Find where the given text appears and provide that cell's center as [x, y] coordinate. 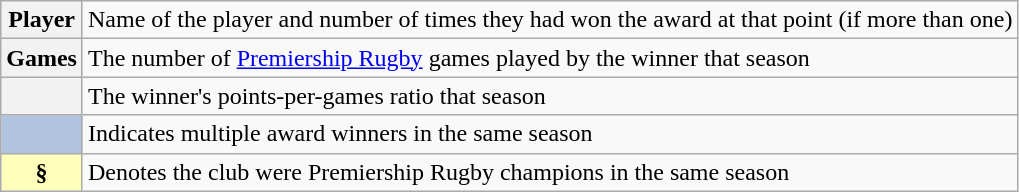
Name of the player and number of times they had won the award at that point (if more than one) [550, 20]
§ [42, 172]
Indicates multiple award winners in the same season [550, 134]
The winner's points-per-games ratio that season [550, 96]
The number of Premiership Rugby games played by the winner that season [550, 58]
Games [42, 58]
Player [42, 20]
Denotes the club were Premiership Rugby champions in the same season [550, 172]
